Return [X, Y] of the center of cell containing provided text 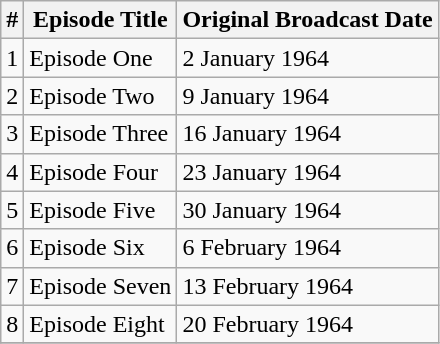
3 [12, 134]
8 [12, 324]
Episode Eight [100, 324]
2 January 1964 [308, 58]
Episode Two [100, 96]
16 January 1964 [308, 134]
2 [12, 96]
13 February 1964 [308, 286]
Episode Three [100, 134]
30 January 1964 [308, 210]
Episode Title [100, 20]
Episode Four [100, 172]
Episode Seven [100, 286]
23 January 1964 [308, 172]
Episode Six [100, 248]
9 January 1964 [308, 96]
5 [12, 210]
6 [12, 248]
Episode One [100, 58]
7 [12, 286]
6 February 1964 [308, 248]
Original Broadcast Date [308, 20]
4 [12, 172]
Episode Five [100, 210]
1 [12, 58]
20 February 1964 [308, 324]
# [12, 20]
